Locate the cell with the specified text and output its [x, y] center coordinate. 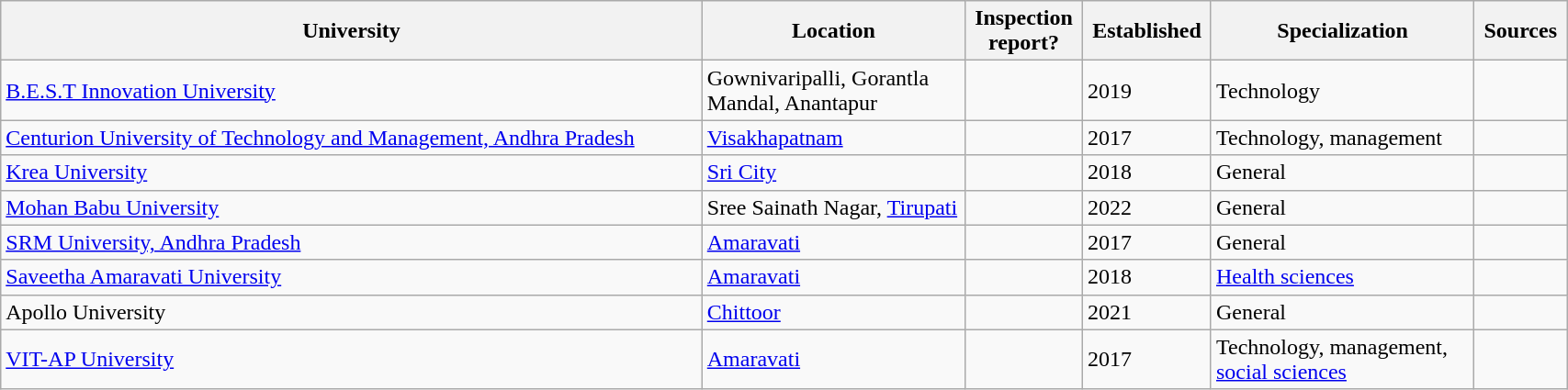
Technology, management [1342, 138]
Gownivaripalli, Gorantla Mandal, Anantapur [833, 90]
Krea University [352, 173]
Apollo University [352, 312]
B.E.S.T Innovation University [352, 90]
2022 [1147, 207]
SRM University, Andhra Pradesh [352, 242]
Visakhapatnam [833, 138]
Saveetha Amaravati University [352, 277]
2019 [1147, 90]
Inspection report? [1024, 31]
Location [833, 31]
Chittoor [833, 312]
Sources [1521, 31]
Established [1147, 31]
Technology [1342, 90]
Centurion University of Technology and Management, Andhra Pradesh [352, 138]
Health sciences [1342, 277]
University [352, 31]
VIT-AP University [352, 360]
Technology, management, social sciences [1342, 360]
Mohan Babu University [352, 207]
Sree Sainath Nagar, Tirupati [833, 207]
Sri City [833, 173]
Specialization [1342, 31]
2021 [1147, 312]
